Determine the [X, Y] coordinate at the center of the cell enclosing the given text.  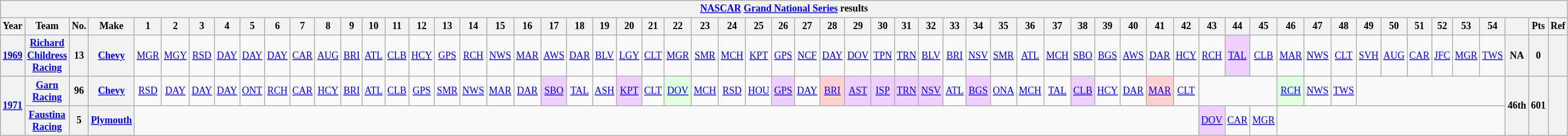
Team [47, 26]
10 [374, 26]
Ref [1558, 26]
40 [1133, 26]
1969 [13, 55]
46 [1291, 26]
7 [302, 26]
41 [1160, 26]
25 [759, 26]
24 [732, 26]
NCF [807, 55]
35 [1004, 26]
30 [883, 26]
16 [527, 26]
1971 [13, 105]
LGY [629, 55]
17 [553, 26]
36 [1030, 26]
Make [112, 26]
NASCAR Grand National Series results [784, 9]
34 [978, 26]
43 [1212, 26]
49 [1368, 26]
29 [858, 26]
46th [1517, 105]
27 [807, 26]
6 [277, 26]
26 [783, 26]
38 [1083, 26]
Pts [1538, 26]
42 [1186, 26]
HOU [759, 91]
45 [1263, 26]
ISP [883, 91]
Faustina Racing [47, 121]
15 [500, 26]
12 [422, 26]
50 [1394, 26]
19 [605, 26]
32 [931, 26]
NA [1517, 55]
ONA [1004, 91]
Year [13, 26]
18 [580, 26]
96 [79, 91]
Garn Racing [47, 91]
14 [474, 26]
ASH [605, 91]
20 [629, 26]
JFC [1442, 55]
52 [1442, 26]
2 [175, 26]
33 [955, 26]
21 [653, 26]
31 [907, 26]
28 [832, 26]
51 [1419, 26]
8 [328, 26]
3 [202, 26]
23 [705, 26]
39 [1108, 26]
TPN [883, 55]
No. [79, 26]
601 [1538, 105]
Plymouth [112, 121]
Richard Childress Racing [47, 55]
0 [1538, 55]
SVH [1368, 55]
MGY [175, 55]
9 [352, 26]
37 [1057, 26]
ONT [252, 91]
47 [1318, 26]
AST [858, 91]
4 [227, 26]
54 [1493, 26]
1 [148, 26]
11 [397, 26]
22 [678, 26]
53 [1466, 26]
48 [1343, 26]
44 [1238, 26]
